Capture the cell that displays the provided text and extract its (X, Y) central coordinate. 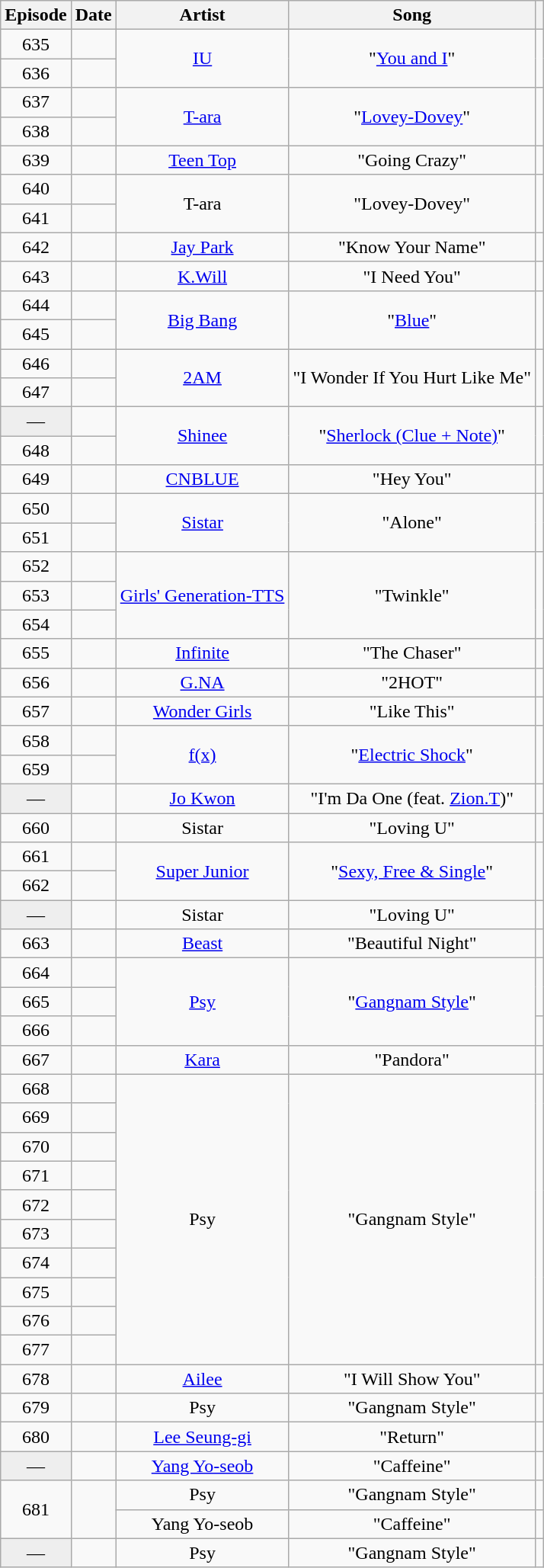
Jo Kwon (203, 798)
Shinee (203, 436)
2AM (203, 378)
"Going Crazy" (412, 160)
681 (36, 1509)
666 (36, 1031)
"Twinkle" (412, 595)
638 (36, 131)
650 (36, 508)
"Like This" (412, 711)
CNBLUE (203, 479)
649 (36, 479)
"I Will Show You" (412, 1379)
647 (36, 393)
675 (36, 1292)
668 (36, 1089)
Jay Park (203, 247)
652 (36, 566)
655 (36, 653)
"Pandora" (412, 1060)
"Sexy, Free & Single" (412, 871)
637 (36, 102)
Song (412, 15)
645 (36, 334)
639 (36, 160)
671 (36, 1175)
"The Chaser" (412, 653)
Kara (203, 1060)
643 (36, 276)
674 (36, 1262)
G.NA (203, 682)
"Beautiful Night" (412, 944)
678 (36, 1379)
"Know Your Name" (412, 247)
"Hey You" (412, 479)
679 (36, 1408)
665 (36, 1002)
"Return" (412, 1437)
661 (36, 857)
Super Junior (203, 871)
646 (36, 364)
642 (36, 247)
654 (36, 624)
640 (36, 189)
673 (36, 1233)
Lee Seung-gi (203, 1437)
Wonder Girls (203, 711)
K.Will (203, 276)
IU (203, 59)
660 (36, 827)
644 (36, 305)
Girls' Generation-TTS (203, 595)
Artist (203, 15)
656 (36, 682)
635 (36, 44)
636 (36, 73)
659 (36, 769)
"2HOT" (412, 682)
658 (36, 740)
657 (36, 711)
"Electric Shock" (412, 755)
Episode (36, 15)
676 (36, 1321)
663 (36, 944)
662 (36, 886)
653 (36, 595)
"I'm Da One (feat. Zion.T)" (412, 798)
641 (36, 218)
667 (36, 1060)
677 (36, 1350)
Ailee (203, 1379)
"Alone" (412, 523)
680 (36, 1437)
651 (36, 537)
"Blue" (412, 319)
Infinite (203, 653)
"You and I" (412, 59)
670 (36, 1146)
"I Need You" (412, 276)
Beast (203, 944)
669 (36, 1117)
f(x) (203, 755)
664 (36, 973)
Date (93, 15)
648 (36, 451)
672 (36, 1204)
Big Bang (203, 319)
"I Wonder If You Hurt Like Me" (412, 378)
"Sherlock (Clue + Note)" (412, 436)
Teen Top (203, 160)
